Find where the given text appears and provide that cell's center as [X, Y] coordinate. 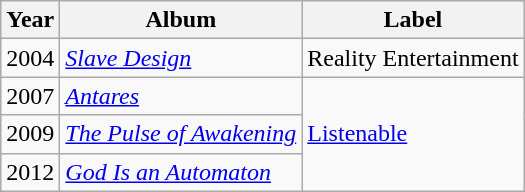
Antares [181, 96]
Listenable [413, 134]
Album [181, 20]
2012 [30, 172]
The Pulse of Awakening [181, 134]
2007 [30, 96]
Label [413, 20]
Year [30, 20]
God Is an Automaton [181, 172]
Slave Design [181, 58]
2009 [30, 134]
2004 [30, 58]
Reality Entertainment [413, 58]
